Detect which cell encompasses the target text, then output its (X, Y) center coordinate. 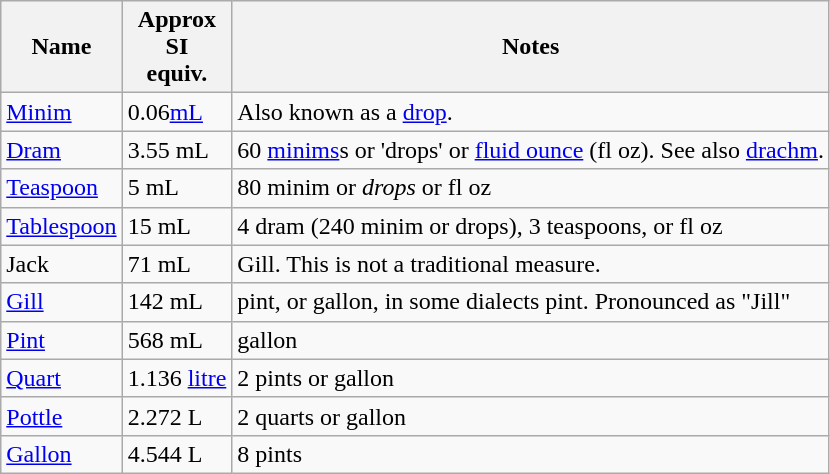
142 mL (177, 302)
Tablespoon (62, 226)
Jack (62, 264)
Notes (531, 47)
0.06mL (177, 112)
60 minimss or 'drops' or fluid ounce (fl oz). See also drachm. (531, 150)
8 pints (531, 454)
ApproxSIequiv. (177, 47)
Gallon (62, 454)
Minim (62, 112)
pint, or gallon, in some dialects pint. Pronounced as "Jill" (531, 302)
3.55 mL (177, 150)
568 mL (177, 340)
Quart (62, 378)
Gill (62, 302)
2 pints or gallon (531, 378)
4.544 L (177, 454)
gallon (531, 340)
71 mL (177, 264)
15 mL (177, 226)
5 mL (177, 188)
2.272 L (177, 416)
80 minim or drops or fl oz (531, 188)
2 quarts or gallon (531, 416)
Pottle (62, 416)
Pint (62, 340)
Gill. This is not a traditional measure. (531, 264)
Also known as a drop. (531, 112)
Dram (62, 150)
1.136 litre (177, 378)
Teaspoon (62, 188)
4 dram (240 minim or drops), 3 teaspoons, or fl oz (531, 226)
Name (62, 47)
